Pinpoint the cell where the given text exists, returning its [x, y] midpoint coordinate. 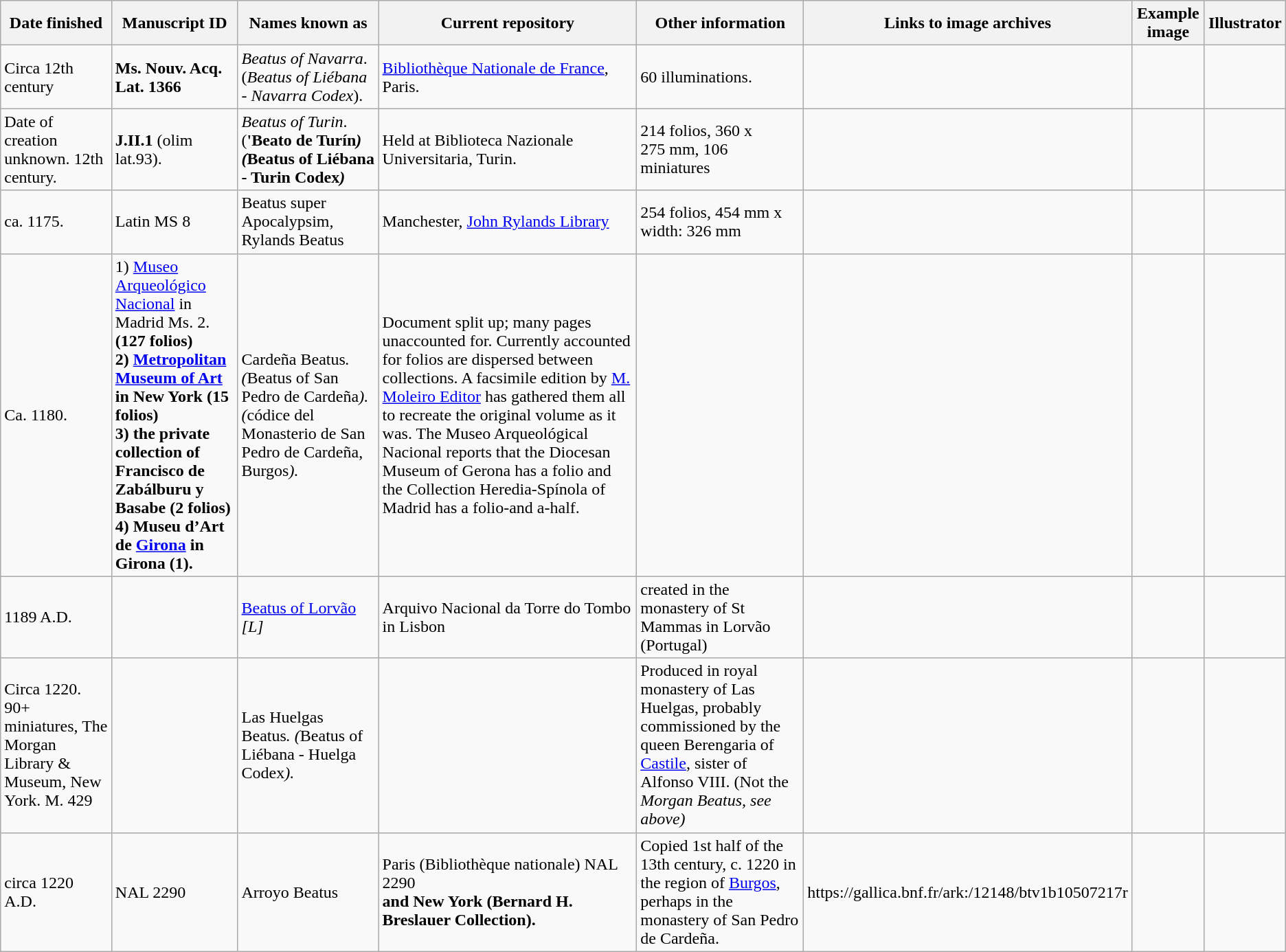
Arquivo Nacional da Torre do Tombo in Lisbon [508, 617]
Cardeña Beatus. (Beatus of San Pedro de Cardeña). (códice del Monasterio de San Pedro de Cardeña, Burgos). [308, 415]
Links to image archives [968, 23]
Manchester, John Rylands Library [508, 222]
Copied 1st half of the 13th century, c. 1220 in the region of Burgos, perhaps in the monastery of San Pedro de Cardeña. [720, 892]
circa 1220 A.D. [56, 892]
J.II.1 (olim lat.93). [174, 150]
Bibliothèque Nationale de France, Paris. [508, 77]
214 folios, 360 x 275 mm, 106 miniatures [720, 150]
https://gallica.bnf.fr/ark:/12148/btv1b10507217r [968, 892]
Date of creation unknown. 12th century. [56, 150]
254 folios, 454 mm x width: 326 mm [720, 222]
Circa 12th century [56, 77]
Manuscript ID [174, 23]
Beatus of Lorvão [L] [308, 617]
Arroyo Beatus [308, 892]
Current repository [508, 23]
Held at Biblioteca Nazionale Universitaria, Turin. [508, 150]
NAL 2290 [174, 892]
Date finished [56, 23]
Ca. 1180. [56, 415]
Latin MS 8 [174, 222]
Paris (Bibliothèque nationale) NAL 2290and New York (Bernard H. Breslauer Collection). [508, 892]
Ms. Nouv. Acq. Lat. 1366 [174, 77]
1189 A.D. [56, 617]
Other information [720, 23]
Beatus of Navarra.(Beatus of Liébana - Navarra Codex). [308, 77]
Circa 1220. 90+ miniatures, The Morgan Library & Museum, New York. M. 429 [56, 745]
Las Huelgas Beatus. (Beatus of Liébana - Huelga Codex). [308, 745]
Names known as [308, 23]
Example image [1168, 23]
60 illuminations. [720, 77]
Beatus of Turin. ('Beato de Turín) (Beatus of Liébana - Turin Codex) [308, 150]
Beatus super Apocalypsim, Rylands Beatus [308, 222]
created in the monastery of St Mammas in Lorvão (Portugal) [720, 617]
Illustrator [1245, 23]
ca. 1175. [56, 222]
